Provide the (X, Y) coordinate of the cell's center where the given text is located.  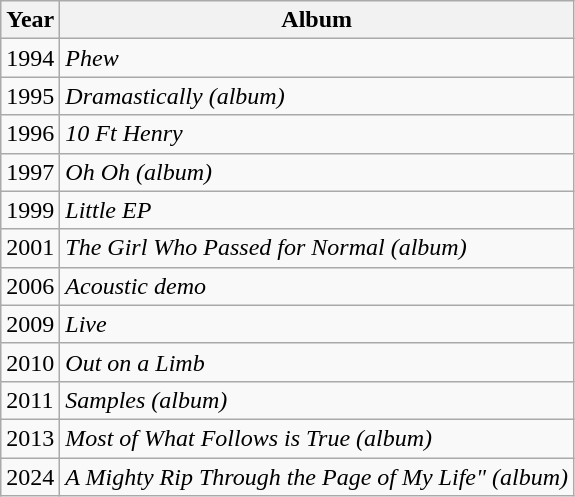
1994 (30, 58)
2006 (30, 286)
1997 (30, 172)
Phew (317, 58)
2009 (30, 324)
Samples (album) (317, 400)
10 Ft Henry (317, 134)
2001 (30, 248)
1996 (30, 134)
Most of What Follows is True (album) (317, 438)
1995 (30, 96)
Out on a Limb (317, 362)
A Mighty Rip Through the Page of My Life" (album) (317, 477)
Dramastically (album) (317, 96)
Oh Oh (album) (317, 172)
1999 (30, 210)
Little EP (317, 210)
2013 (30, 438)
Acoustic demo (317, 286)
Year (30, 20)
2011 (30, 400)
Album (317, 20)
Live (317, 324)
The Girl Who Passed for Normal (album) (317, 248)
2024 (30, 477)
2010 (30, 362)
